Search for the cell housing the specified text and yield its (x, y) center coordinate. 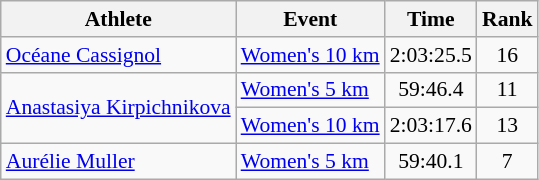
7 (508, 162)
Aurélie Muller (118, 162)
Anastasiya Kirpichnikova (118, 108)
59:46.4 (431, 90)
2:03:17.6 (431, 126)
13 (508, 126)
Océane Cassignol (118, 55)
2:03:25.5 (431, 55)
Athlete (118, 19)
Event (310, 19)
16 (508, 55)
Rank (508, 19)
Time (431, 19)
11 (508, 90)
59:40.1 (431, 162)
